Scan for the cell matching the given text and deliver its [X, Y] coordinate at center. 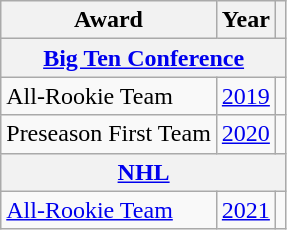
Year [246, 20]
Big Ten Conference [144, 58]
NHL [144, 172]
2021 [246, 210]
2020 [246, 134]
Award [109, 20]
Preseason First Team [109, 134]
2019 [246, 96]
